For the text-containing cell, return its midpoint in (x, y) coordinate format. 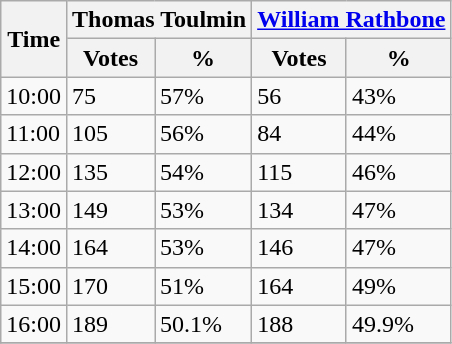
56 (300, 96)
105 (110, 134)
15:00 (34, 286)
189 (110, 324)
46% (398, 172)
12:00 (34, 172)
50.1% (202, 324)
14:00 (34, 248)
149 (110, 210)
49.9% (398, 324)
54% (202, 172)
43% (398, 96)
170 (110, 286)
135 (110, 172)
115 (300, 172)
Thomas Toulmin (158, 20)
51% (202, 286)
134 (300, 210)
13:00 (34, 210)
11:00 (34, 134)
146 (300, 248)
84 (300, 134)
Time (34, 39)
57% (202, 96)
10:00 (34, 96)
49% (398, 286)
188 (300, 324)
16:00 (34, 324)
William Rathbone (352, 20)
56% (202, 134)
44% (398, 134)
75 (110, 96)
